From the cell containing the given text, extract its center point as (X, Y) coordinate. 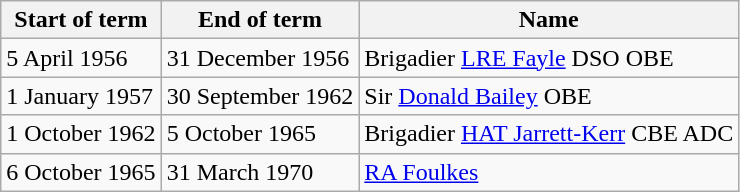
5 April 1956 (81, 58)
30 September 1962 (260, 96)
31 March 1970 (260, 172)
1 January 1957 (81, 96)
6 October 1965 (81, 172)
Brigadier LRE Fayle DSO OBE (549, 58)
Start of term (81, 20)
RA Foulkes (549, 172)
Sir Donald Bailey OBE (549, 96)
Brigadier HAT Jarrett-Kerr CBE ADC (549, 134)
Name (549, 20)
End of term (260, 20)
1 October 1962 (81, 134)
5 October 1965 (260, 134)
31 December 1956 (260, 58)
